Determine the [X, Y] coordinate at the center of the cell enclosing the given text.  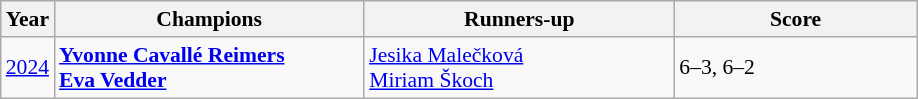
2024 [28, 68]
Jesika Malečková Miriam Škoch [519, 68]
Yvonne Cavallé Reimers Eva Vedder [209, 68]
6–3, 6–2 [796, 68]
Champions [209, 19]
Year [28, 19]
Runners-up [519, 19]
Score [796, 19]
